Return [X, Y] of the center of cell containing provided text 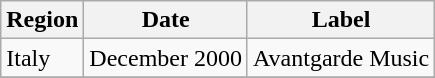
Italy [42, 58]
Label [340, 20]
December 2000 [166, 58]
Avantgarde Music [340, 58]
Region [42, 20]
Date [166, 20]
